From the cell containing the given text, extract its center point as (x, y) coordinate. 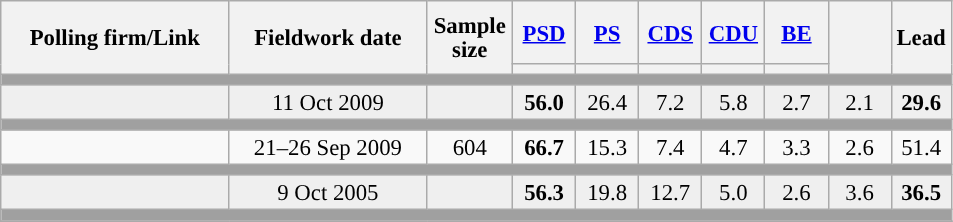
56.3 (544, 194)
Fieldwork date (328, 38)
5.8 (734, 102)
11 Oct 2009 (328, 102)
CDS (670, 32)
3.6 (860, 194)
604 (470, 148)
7.2 (670, 102)
2.7 (796, 102)
7.4 (670, 148)
2.1 (860, 102)
15.3 (608, 148)
5.0 (734, 194)
56.0 (544, 102)
BE (796, 32)
4.7 (734, 148)
Polling firm/Link (115, 38)
PSD (544, 32)
12.7 (670, 194)
PS (608, 32)
19.8 (608, 194)
66.7 (544, 148)
Lead (921, 38)
9 Oct 2005 (328, 194)
21–26 Sep 2009 (328, 148)
51.4 (921, 148)
Sample size (470, 38)
26.4 (608, 102)
CDU (734, 32)
3.3 (796, 148)
29.6 (921, 102)
36.5 (921, 194)
